From the cell containing the given text, extract its center point as (X, Y) coordinate. 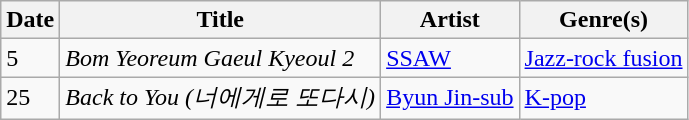
SSAW (450, 58)
Byun Jin-sub (450, 98)
5 (30, 58)
Date (30, 20)
Artist (450, 20)
Back to You (너에게로 또다시) (220, 98)
Title (220, 20)
Jazz-rock fusion (604, 58)
Genre(s) (604, 20)
25 (30, 98)
Bom Yeoreum Gaeul Kyeoul 2 (220, 58)
K-pop (604, 98)
